Identify which cell holds the provided text, then report its [x, y] central coordinate. 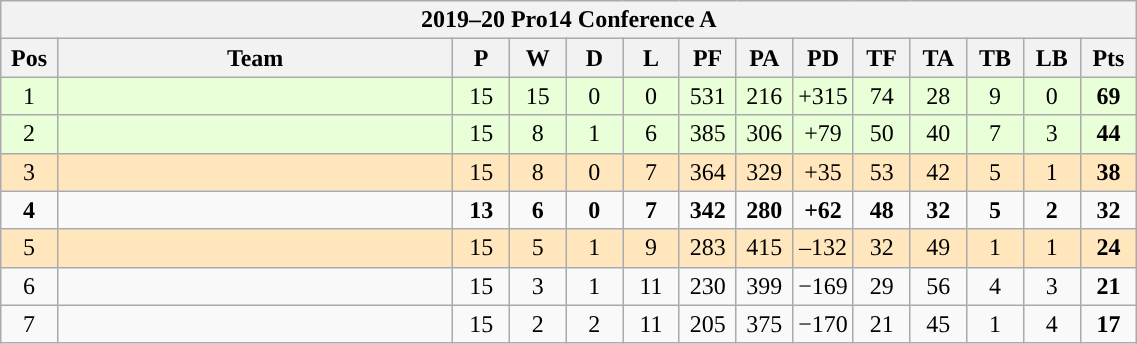
38 [1108, 172]
TB [996, 58]
69 [1108, 96]
283 [708, 248]
+315 [824, 96]
P [482, 58]
45 [938, 324]
44 [1108, 134]
306 [764, 134]
49 [938, 248]
−170 [824, 324]
+79 [824, 134]
PA [764, 58]
LB [1052, 58]
−169 [824, 286]
399 [764, 286]
D [594, 58]
13 [482, 210]
Pos [30, 58]
42 [938, 172]
216 [764, 96]
Pts [1108, 58]
342 [708, 210]
TF [882, 58]
50 [882, 134]
230 [708, 286]
–132 [824, 248]
+35 [824, 172]
29 [882, 286]
Team [254, 58]
W [538, 58]
PD [824, 58]
375 [764, 324]
40 [938, 134]
+62 [824, 210]
17 [1108, 324]
56 [938, 286]
L [652, 58]
205 [708, 324]
329 [764, 172]
24 [1108, 248]
53 [882, 172]
531 [708, 96]
2019–20 Pro14 Conference A [569, 20]
48 [882, 210]
74 [882, 96]
PF [708, 58]
415 [764, 248]
28 [938, 96]
385 [708, 134]
TA [938, 58]
280 [764, 210]
364 [708, 172]
